For the text-containing cell, return its midpoint in (x, y) coordinate format. 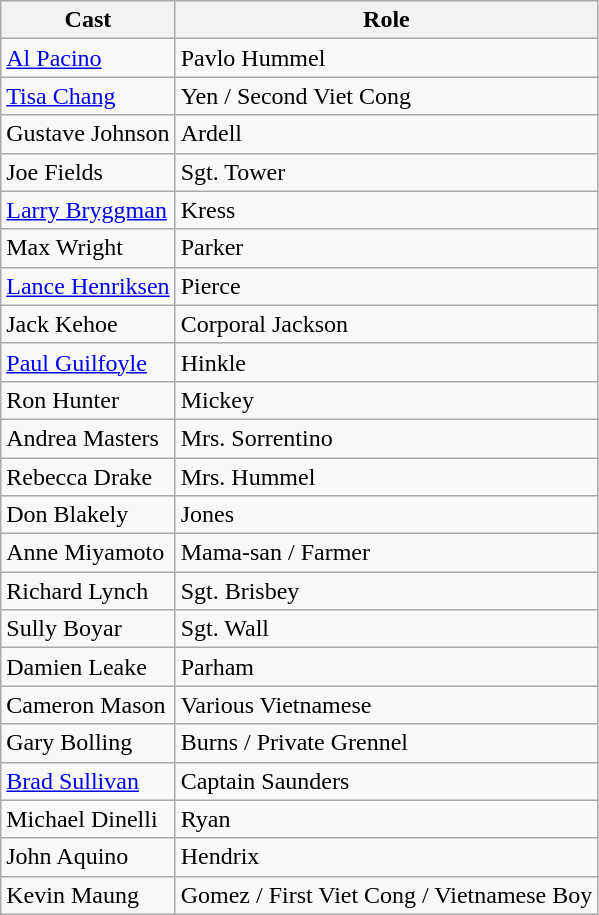
Michael Dinelli (88, 819)
Max Wright (88, 248)
Sgt. Wall (386, 629)
Captain Saunders (386, 781)
Paul Guilfoyle (88, 362)
Sully Boyar (88, 629)
Corporal Jackson (386, 324)
Mama-san / Farmer (386, 553)
Brad Sullivan (88, 781)
Cameron Mason (88, 705)
Hendrix (386, 857)
John Aquino (88, 857)
Gomez / First Viet Cong / Vietnamese Boy (386, 895)
Parham (386, 667)
Jack Kehoe (88, 324)
Pierce (386, 286)
Yen / Second Viet Cong (386, 96)
Tisa Chang (88, 96)
Kress (386, 210)
Pavlo Hummel (386, 58)
Hinkle (386, 362)
Don Blakely (88, 515)
Cast (88, 20)
Ryan (386, 819)
Larry Bryggman (88, 210)
Joe Fields (88, 172)
Burns / Private Grennel (386, 743)
Role (386, 20)
Mickey (386, 400)
Rebecca Drake (88, 477)
Mrs. Sorrentino (386, 438)
Damien Leake (88, 667)
Ron Hunter (88, 400)
Various Vietnamese (386, 705)
Kevin Maung (88, 895)
Sgt. Brisbey (386, 591)
Sgt. Tower (386, 172)
Andrea Masters (88, 438)
Parker (386, 248)
Mrs. Hummel (386, 477)
Anne Miyamoto (88, 553)
Ardell (386, 134)
Al Pacino (88, 58)
Gustave Johnson (88, 134)
Lance Henriksen (88, 286)
Richard Lynch (88, 591)
Jones (386, 515)
Gary Bolling (88, 743)
